Return [x, y] of the center of cell containing provided text 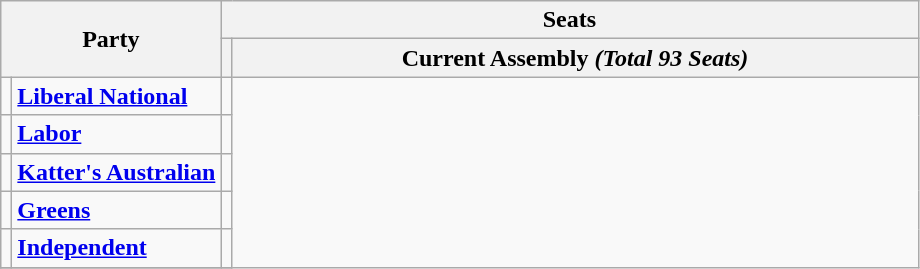
Seats [570, 20]
Party [111, 39]
Katter's Australian [116, 172]
Independent [116, 248]
Current Assembly (Total 93 Seats) [575, 58]
Labor [116, 134]
Liberal National [116, 96]
Greens [116, 210]
